Return (x, y) of the center of cell containing provided text 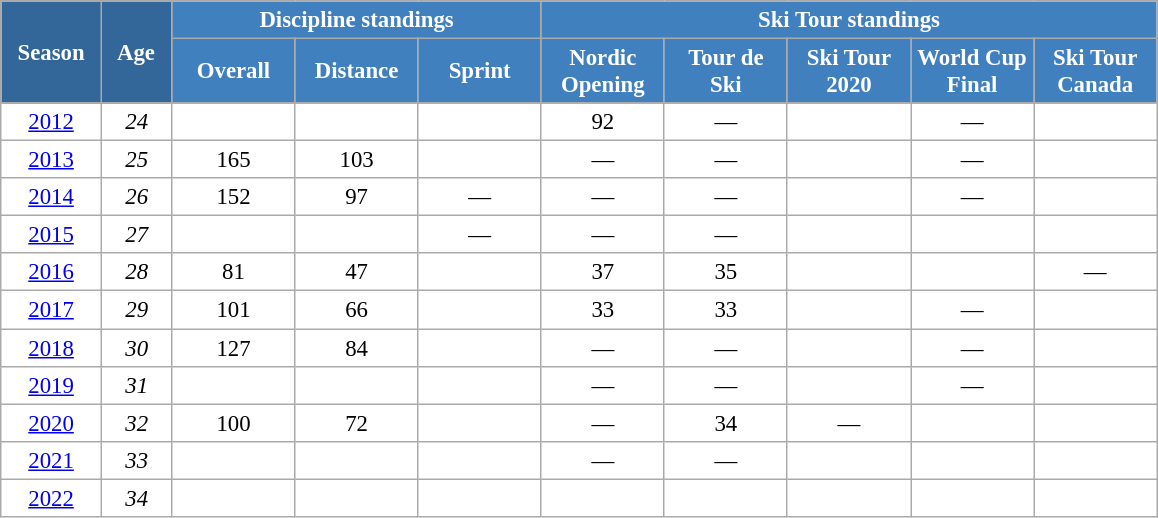
25 (136, 160)
Ski Tour standings (848, 20)
Discipline standings (356, 20)
97 (356, 197)
2020 (52, 423)
84 (356, 348)
2014 (52, 197)
2022 (52, 498)
2017 (52, 310)
World CupFinal (972, 72)
Season (52, 52)
92 (602, 122)
2016 (52, 273)
2015 (52, 235)
2018 (52, 348)
Sprint (480, 72)
Overall (234, 72)
66 (356, 310)
26 (136, 197)
29 (136, 310)
Ski Tour2020 (848, 72)
24 (136, 122)
152 (234, 197)
72 (356, 423)
47 (356, 273)
Distance (356, 72)
101 (234, 310)
Ski TourCanada (1096, 72)
2013 (52, 160)
81 (234, 273)
Tour deSki (726, 72)
35 (726, 273)
37 (602, 273)
Age (136, 52)
28 (136, 273)
NordicOpening (602, 72)
2019 (52, 385)
100 (234, 423)
2012 (52, 122)
165 (234, 160)
31 (136, 385)
127 (234, 348)
27 (136, 235)
30 (136, 348)
32 (136, 423)
2021 (52, 460)
103 (356, 160)
